Locate the cell with the specified text and output its (X, Y) center coordinate. 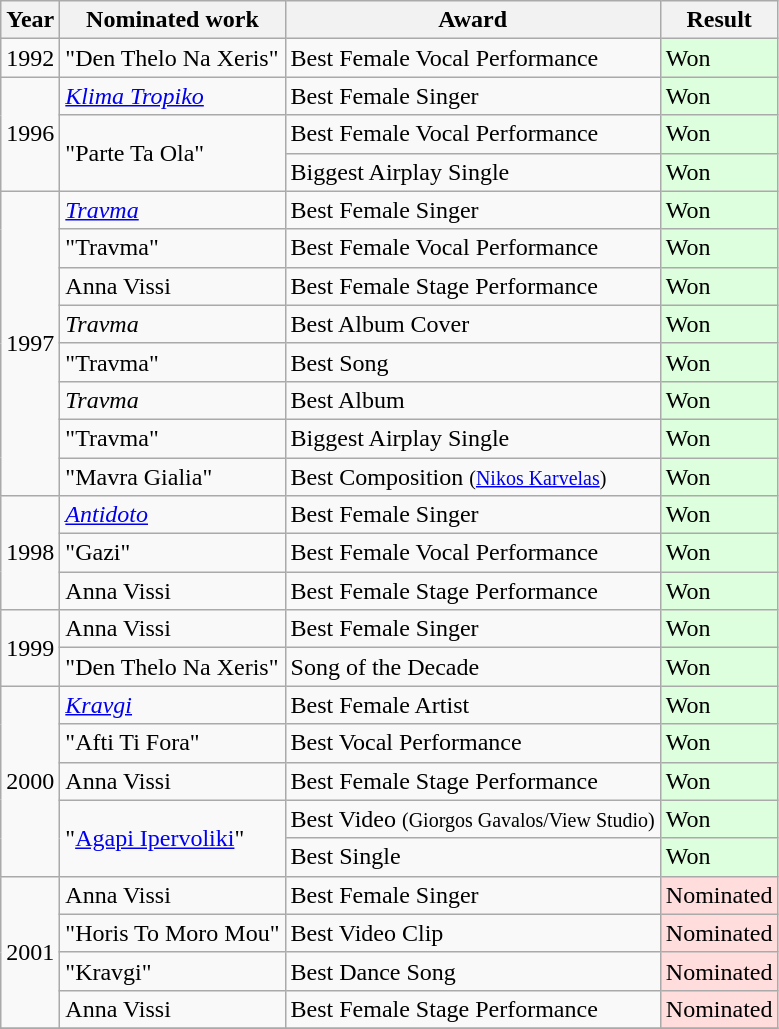
Best Song (472, 362)
"Kravgi" (172, 971)
Nominated work (172, 20)
Result (719, 20)
Best Single (472, 857)
Best Composition (Nikos Karvelas) (472, 477)
"Mavra Gialia" (172, 477)
2000 (30, 781)
Year (30, 20)
2001 (30, 952)
Best Album Cover (472, 324)
Kravgi (172, 705)
"Horis To Moro Mou" (172, 933)
1992 (30, 58)
"Afti Ti Fora" (172, 743)
Best Vocal Performance (472, 743)
1997 (30, 343)
Song of the Decade (472, 667)
Klima Tropiko (172, 96)
Best Female Artist (472, 705)
Best Video (Giorgos Gavalos/View Studio) (472, 819)
"Parte Ta Ola" (172, 153)
Best Album (472, 400)
"Gazi" (172, 553)
Award (472, 20)
Best Video Clip (472, 933)
Best Dance Song (472, 971)
1998 (30, 553)
"Agapi Ipervoliki" (172, 838)
Antidoto (172, 515)
1996 (30, 134)
1999 (30, 648)
